Scan for the cell matching the given text and deliver its (x, y) coordinate at center. 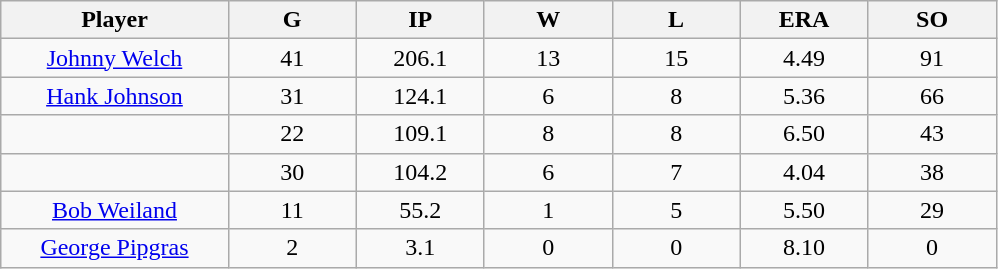
15 (676, 58)
2 (292, 248)
4.49 (804, 58)
11 (292, 210)
IP (420, 20)
Player (114, 20)
91 (932, 58)
W (548, 20)
43 (932, 134)
G (292, 20)
8.10 (804, 248)
29 (932, 210)
ERA (804, 20)
1 (548, 210)
5 (676, 210)
Johnny Welch (114, 58)
22 (292, 134)
Bob Weiland (114, 210)
55.2 (420, 210)
13 (548, 58)
109.1 (420, 134)
L (676, 20)
Hank Johnson (114, 96)
5.36 (804, 96)
38 (932, 172)
31 (292, 96)
206.1 (420, 58)
4.04 (804, 172)
3.1 (420, 248)
104.2 (420, 172)
George Pipgras (114, 248)
41 (292, 58)
124.1 (420, 96)
SO (932, 20)
6.50 (804, 134)
5.50 (804, 210)
7 (676, 172)
30 (292, 172)
66 (932, 96)
